Output the [x, y] coordinate of the center of the cell containing the given text.  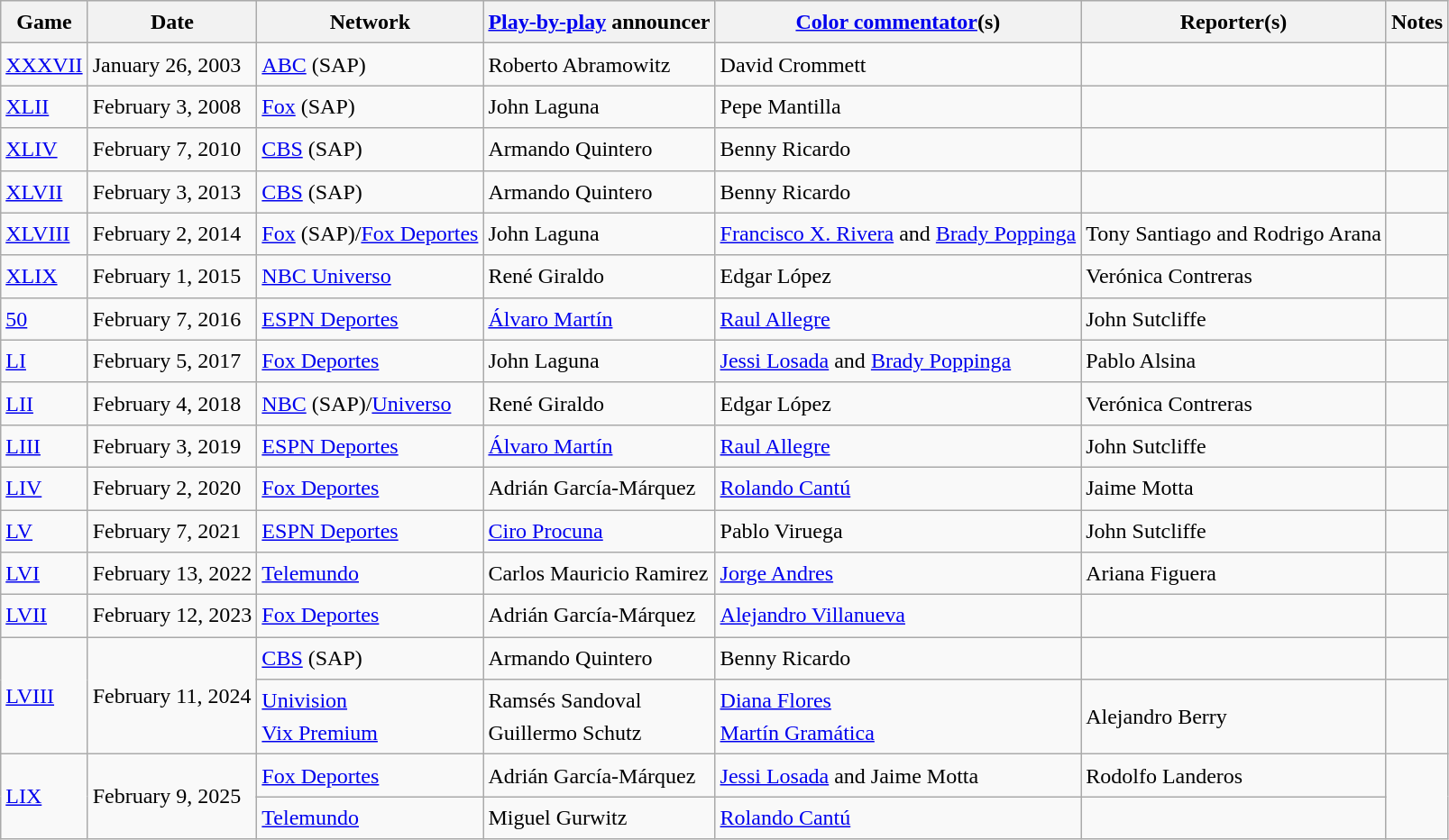
XLII [44, 106]
Jessi Losada and Brady Poppinga [898, 361]
Ramsés SandovalGuillermo Schutz [599, 717]
Diana FloresMartín Gramática [898, 717]
Reporter(s) [1233, 22]
NBC (SAP)/Universo [370, 404]
Jessi Losada and Jaime Motta [898, 775]
Notes [1417, 22]
Jaime Motta [1233, 488]
LVII [44, 616]
XXXVII [44, 65]
February 12, 2023 [172, 616]
February 7, 2010 [172, 150]
ABC (SAP) [370, 65]
February 1, 2015 [172, 276]
Pablo Viruega [898, 532]
February 3, 2019 [172, 445]
Tony Santiago and Rodrigo Arana [1233, 234]
Game [44, 22]
Ciro Procuna [599, 532]
February 5, 2017 [172, 361]
LVIII [44, 696]
Alejandro Berry [1233, 717]
LII [44, 404]
LIX [44, 797]
February 13, 2022 [172, 573]
NBC Universo [370, 276]
Fox (SAP)/Fox Deportes [370, 234]
Carlos Mauricio Ramirez [599, 573]
LV [44, 532]
Roberto Abramowitz [599, 65]
Color commentator(s) [898, 22]
Play-by-play announcer [599, 22]
LI [44, 361]
Fox (SAP) [370, 106]
Date [172, 22]
Pepe Mantilla [898, 106]
Miguel Gurwitz [599, 818]
David Crommett [898, 65]
Ariana Figuera [1233, 573]
XLIX [44, 276]
50 [44, 319]
February 7, 2021 [172, 532]
LIII [44, 445]
February 3, 2013 [172, 191]
Pablo Alsina [1233, 361]
February 7, 2016 [172, 319]
February 3, 2008 [172, 106]
February 11, 2024 [172, 696]
Alejandro Villanueva [898, 616]
UnivisionVix Premium [370, 717]
LVI [44, 573]
XLVIII [44, 234]
February 2, 2020 [172, 488]
Francisco X. Rivera and Brady Poppinga [898, 234]
XLVII [44, 191]
February 9, 2025 [172, 797]
January 26, 2003 [172, 65]
LIV [44, 488]
February 4, 2018 [172, 404]
February 2, 2014 [172, 234]
Network [370, 22]
Jorge Andres [898, 573]
XLIV [44, 150]
Rodolfo Landeros [1233, 775]
